Detect which cell encompasses the target text, then output its (X, Y) center coordinate. 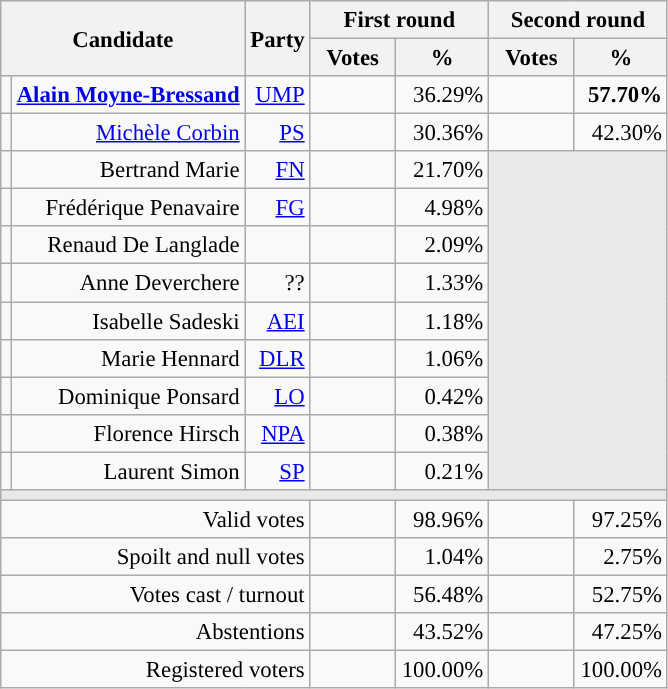
Frédérique Penavaire (128, 208)
1.06% (442, 358)
52.75% (620, 594)
0.21% (442, 471)
0.42% (442, 396)
47.25% (620, 632)
Renaud De Langlade (128, 245)
Abstentions (156, 632)
4.98% (442, 208)
1.04% (442, 557)
LO (278, 396)
57.70% (620, 95)
SP (278, 471)
0.38% (442, 433)
Candidate (123, 38)
Isabelle Sadeski (128, 321)
PS (278, 133)
1.33% (442, 283)
42.30% (620, 133)
Valid votes (156, 519)
2.75% (620, 557)
1.18% (442, 321)
30.36% (442, 133)
Anne Deverchere (128, 283)
Laurent Simon (128, 471)
98.96% (442, 519)
43.52% (442, 632)
?? (278, 283)
AEI (278, 321)
Votes cast / turnout (156, 594)
UMP (278, 95)
Michèle Corbin (128, 133)
First round (400, 20)
Dominique Ponsard (128, 396)
Spoilt and null votes (156, 557)
2.09% (442, 245)
Florence Hirsch (128, 433)
56.48% (442, 594)
Alain Moyne-Bressand (128, 95)
DLR (278, 358)
Second round (578, 20)
Party (278, 38)
FG (278, 208)
NPA (278, 433)
97.25% (620, 519)
Marie Hennard (128, 358)
21.70% (442, 170)
FN (278, 170)
Bertrand Marie (128, 170)
Registered voters (156, 670)
36.29% (442, 95)
